Extract the [X, Y] coordinate from the center of the cell holding the provided text.  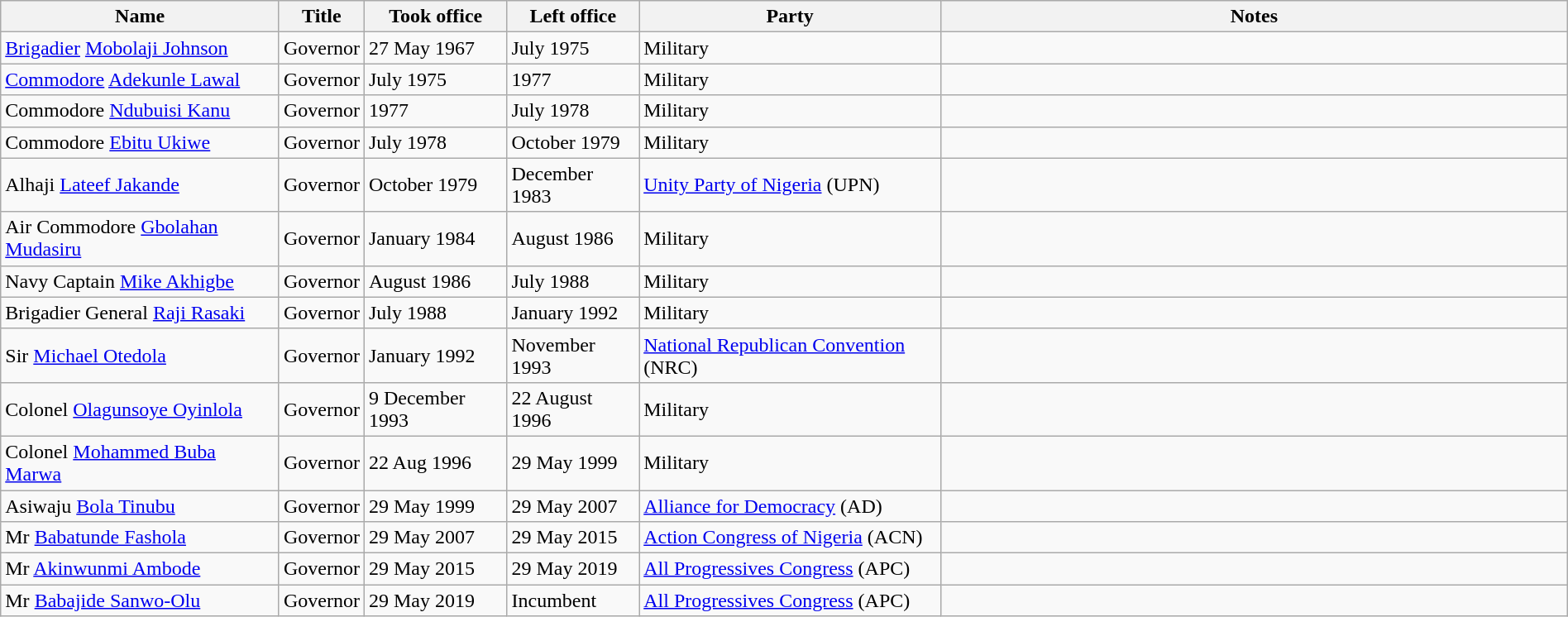
22 Aug 1996 [435, 463]
Incumbent [573, 600]
Took office [435, 17]
November 1993 [573, 356]
Left office [573, 17]
Asiwaju Bola Tinubu [141, 505]
Sir Michael Otedola [141, 356]
Commodore Ebitu Ukiwe [141, 142]
Title [321, 17]
27 May 1967 [435, 48]
January 1984 [435, 238]
9 December 1993 [435, 409]
Brigadier Mobolaji Johnson [141, 48]
Alliance for Democracy (AD) [791, 505]
Name [141, 17]
Unity Party of Nigeria (UPN) [791, 185]
Alhaji Lateef Jakande [141, 185]
Commodore Ndubuisi Kanu [141, 111]
Party [791, 17]
Air Commodore Gbolahan Mudasiru [141, 238]
National Republican Convention (NRC) [791, 356]
Colonel Mohammed Buba Marwa [141, 463]
Colonel Olagunsoye Oyinlola [141, 409]
Commodore Adekunle Lawal [141, 79]
Mr Babajide Sanwo-Olu [141, 600]
Mr Akinwunmi Ambode [141, 569]
Brigadier General Raji Rasaki [141, 313]
Action Congress of Nigeria (ACN) [791, 538]
22 August 1996 [573, 409]
Navy Captain Mike Akhigbe [141, 281]
December 1983 [573, 185]
Notes [1254, 17]
Mr Babatunde Fashola [141, 538]
